Find where the given text appears and provide that cell's center as [X, Y] coordinate. 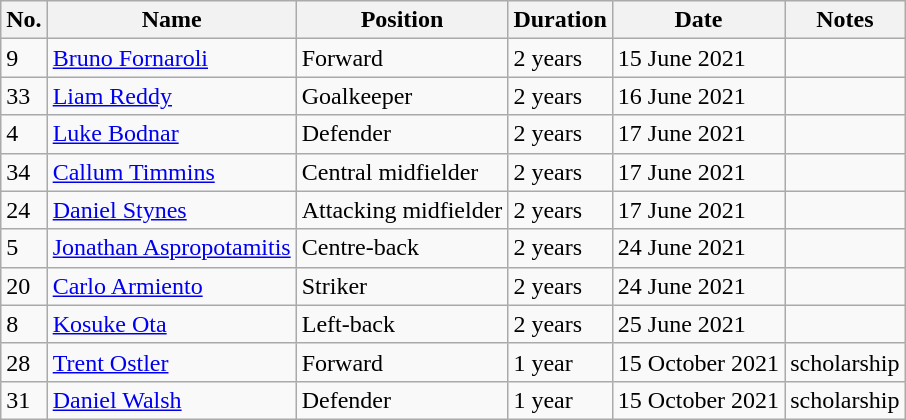
Daniel Stynes [172, 210]
8 [24, 324]
15 June 2021 [698, 58]
Name [172, 20]
Left-back [402, 324]
Attacking midfielder [402, 210]
Jonathan Aspropotamitis [172, 248]
Bruno Fornaroli [172, 58]
Position [402, 20]
25 June 2021 [698, 324]
Luke Bodnar [172, 134]
5 [24, 248]
Central midfielder [402, 172]
Carlo Armiento [172, 286]
Kosuke Ota [172, 324]
24 [24, 210]
Date [698, 20]
9 [24, 58]
Liam Reddy [172, 96]
4 [24, 134]
28 [24, 362]
Striker [402, 286]
33 [24, 96]
Goalkeeper [402, 96]
Centre-back [402, 248]
20 [24, 286]
Notes [845, 20]
16 June 2021 [698, 96]
Callum Timmins [172, 172]
34 [24, 172]
Duration [560, 20]
No. [24, 20]
31 [24, 400]
Daniel Walsh [172, 400]
Trent Ostler [172, 362]
